Return (X, Y) of the center of cell containing provided text 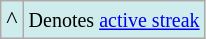
^ (12, 20)
Denotes active streak (114, 20)
